Determine the (x, y) coordinate at the center of the cell enclosing the given text.  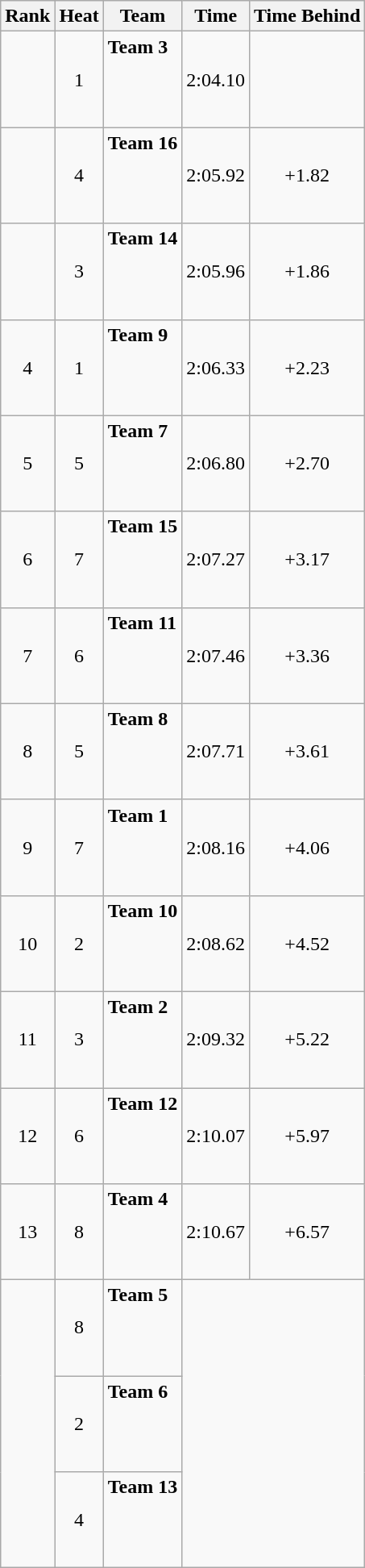
2:05.96 (216, 271)
2:04.10 (216, 79)
Team 11 (143, 655)
+4.06 (306, 847)
Team 14 (143, 271)
Team 15 (143, 560)
+2.70 (306, 463)
Team 10 (143, 944)
Team 16 (143, 176)
Time (216, 16)
12 (27, 1136)
2:08.62 (216, 944)
2:07.71 (216, 752)
+1.86 (306, 271)
+3.61 (306, 752)
+2.23 (306, 368)
2:07.27 (216, 560)
+4.52 (306, 944)
9 (27, 847)
+3.36 (306, 655)
2:05.92 (216, 176)
Team 2 (143, 1039)
2:09.32 (216, 1039)
+5.22 (306, 1039)
2:06.33 (216, 368)
Team 9 (143, 368)
2:08.16 (216, 847)
Team 7 (143, 463)
Team (143, 16)
Team 6 (143, 1424)
2:06.80 (216, 463)
13 (27, 1232)
2:10.07 (216, 1136)
+6.57 (306, 1232)
Team 13 (143, 1520)
11 (27, 1039)
+5.97 (306, 1136)
Team 1 (143, 847)
Team 5 (143, 1328)
Time Behind (306, 16)
Team 3 (143, 79)
+3.17 (306, 560)
2:07.46 (216, 655)
Team 4 (143, 1232)
Rank (27, 16)
10 (27, 944)
Heat (79, 16)
+1.82 (306, 176)
2:10.67 (216, 1232)
Team 8 (143, 752)
Team 12 (143, 1136)
